Return [x, y] of the center of cell containing provided text 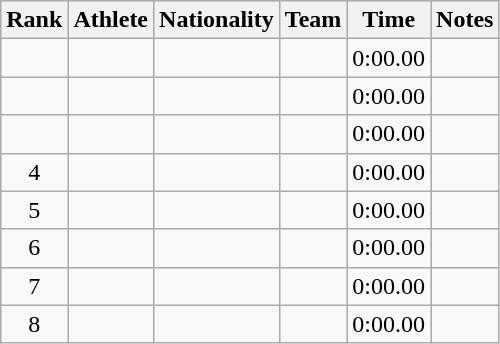
6 [34, 248]
Team [313, 20]
Nationality [217, 20]
Time [389, 20]
4 [34, 172]
Rank [34, 20]
7 [34, 286]
5 [34, 210]
Notes [465, 20]
Athlete [111, 20]
8 [34, 324]
